Detect which cell encompasses the target text, then output its [X, Y] center coordinate. 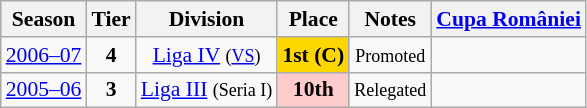
Relegated [390, 90]
Place [313, 19]
Cupa României [508, 19]
10th [313, 90]
2006–07 [44, 55]
Notes [390, 19]
Liga IV (VS) [207, 55]
2005–06 [44, 90]
Division [207, 19]
4 [110, 55]
1st (C) [313, 55]
Tier [110, 19]
3 [110, 90]
Liga III (Seria I) [207, 90]
Season [44, 19]
Promoted [390, 55]
